Provide the [x, y] coordinate of the cell's center where the given text is located.  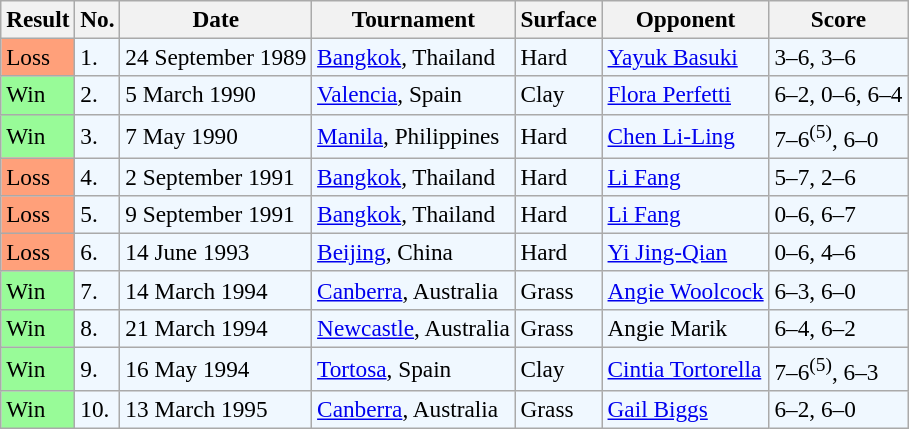
Score [838, 19]
21 March 1994 [216, 328]
7 May 1990 [216, 136]
5 March 1990 [216, 95]
6–2, 0–6, 6–4 [838, 95]
Opponent [686, 19]
1. [98, 57]
4. [98, 177]
16 May 1994 [216, 369]
6–2, 6–0 [838, 410]
Chen Li-Ling [686, 136]
7–6(5), 6–0 [838, 136]
Valencia, Spain [414, 95]
2 September 1991 [216, 177]
Tortosa, Spain [414, 369]
24 September 1989 [216, 57]
6. [98, 252]
6–3, 6–0 [838, 290]
13 March 1995 [216, 410]
Angie Marik [686, 328]
8. [98, 328]
Manila, Philippines [414, 136]
5–7, 2–6 [838, 177]
6–4, 6–2 [838, 328]
Result [38, 19]
Angie Woolcock [686, 290]
Cintia Tortorella [686, 369]
No. [98, 19]
Gail Biggs [686, 410]
14 March 1994 [216, 290]
Date [216, 19]
10. [98, 410]
Yi Jing-Qian [686, 252]
Flora Perfetti [686, 95]
7. [98, 290]
Surface [558, 19]
2. [98, 95]
14 June 1993 [216, 252]
0–6, 4–6 [838, 252]
Tournament [414, 19]
3. [98, 136]
9. [98, 369]
0–6, 6–7 [838, 214]
7–6(5), 6–3 [838, 369]
Beijing, China [414, 252]
Newcastle, Australia [414, 328]
9 September 1991 [216, 214]
Yayuk Basuki [686, 57]
3–6, 3–6 [838, 57]
5. [98, 214]
